Detect which cell encompasses the target text, then output its [x, y] center coordinate. 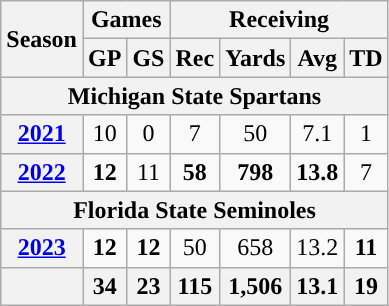
GP [104, 58]
Michigan State Spartans [194, 96]
19 [366, 286]
7.1 [318, 134]
115 [195, 286]
2021 [42, 134]
13.2 [318, 248]
2022 [42, 172]
Yards [256, 58]
TD [366, 58]
58 [195, 172]
GS [148, 58]
Receiving [279, 20]
Rec [195, 58]
13.1 [318, 286]
Season [42, 39]
23 [148, 286]
798 [256, 172]
34 [104, 286]
2023 [42, 248]
13.8 [318, 172]
10 [104, 134]
658 [256, 248]
Avg [318, 58]
1,506 [256, 286]
Games [126, 20]
Florida State Seminoles [194, 210]
0 [148, 134]
1 [366, 134]
